Provide the [X, Y] coordinate of the cell's center where the given text is located.  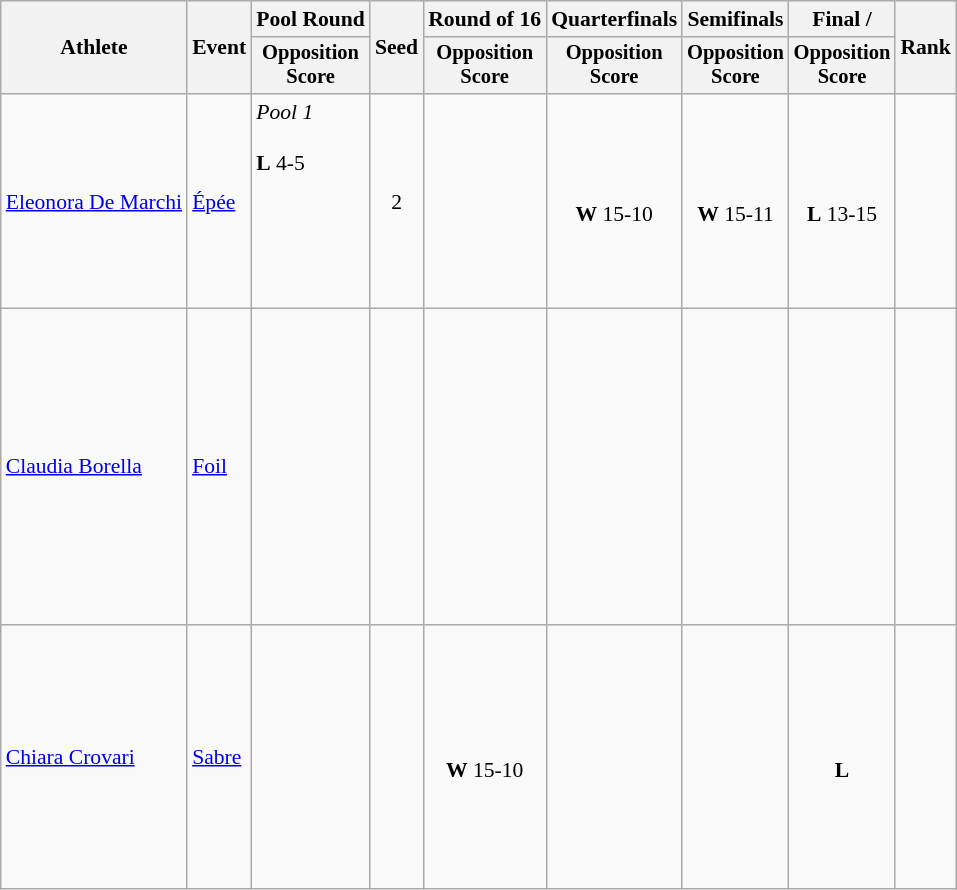
Foil [219, 467]
Rank [926, 48]
Sabre [219, 758]
Pool Round [310, 19]
Pool 1L 4-5 [310, 201]
Eleonora De Marchi [94, 201]
Event [219, 48]
Seed [396, 48]
Épée [219, 201]
Athlete [94, 48]
Round of 16 [484, 19]
L [842, 758]
2 [396, 201]
L 13-15 [842, 201]
Semifinals [736, 19]
Chiara Crovari [94, 758]
W 15-11 [736, 201]
Claudia Borella [94, 467]
Final / [842, 19]
Quarterfinals [614, 19]
